Output the [X, Y] coordinate of the center of the cell containing the given text.  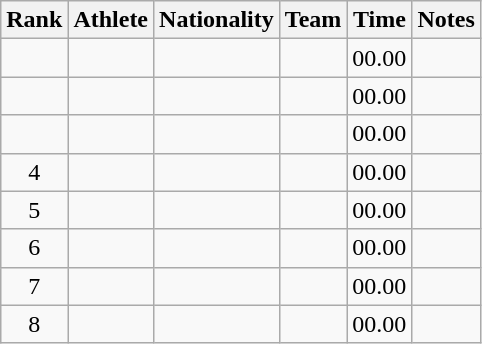
5 [34, 210]
Athlete [111, 20]
8 [34, 324]
Team [313, 20]
4 [34, 172]
Nationality [217, 20]
7 [34, 286]
Rank [34, 20]
Notes [446, 20]
6 [34, 248]
Time [380, 20]
